From the cell containing the given text, extract its center point as (X, Y) coordinate. 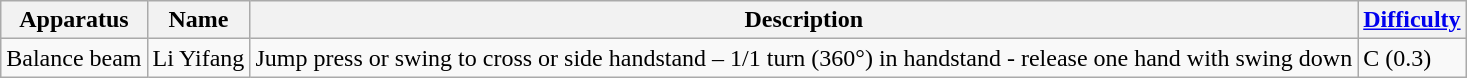
Apparatus (74, 20)
Jump press or swing to cross or side handstand – 1/1 turn (360°) in handstand - release one hand with swing down (804, 58)
Li Yifang (198, 58)
Difficulty (1412, 20)
Name (198, 20)
Description (804, 20)
C (0.3) (1412, 58)
Balance beam (74, 58)
